Find where the given text appears and provide that cell's center as [x, y] coordinate. 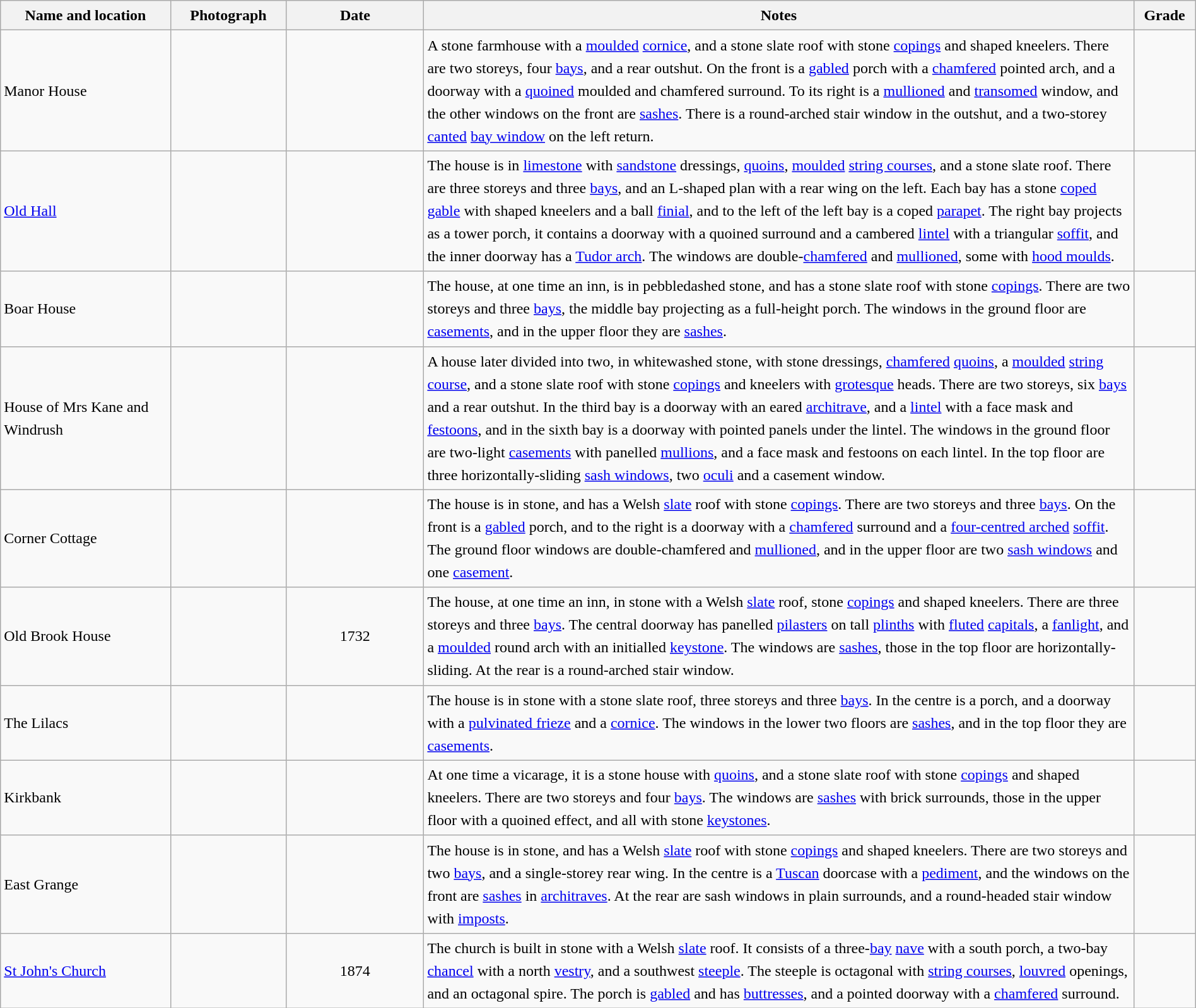
1874 [355, 970]
St John's Church [86, 970]
Old Brook House [86, 636]
House of Mrs Kane and Windrush [86, 418]
Old Hall [86, 211]
Date [355, 15]
East Grange [86, 884]
Boar House [86, 309]
Photograph [228, 15]
Manor House [86, 91]
The Lilacs [86, 723]
Grade [1164, 15]
Corner Cottage [86, 539]
Notes [778, 15]
Kirkbank [86, 797]
1732 [355, 636]
Name and location [86, 15]
